Output the (x, y) coordinate of the center of the cell containing the given text.  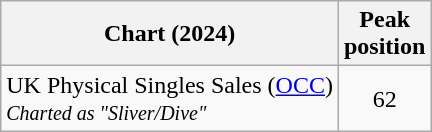
62 (384, 98)
Chart (2024) (170, 34)
UK Physical Singles Sales (OCC)Charted as "Sliver/Dive" (170, 98)
Peakposition (384, 34)
